Determine the (x, y) coordinate at the center of the cell enclosing the given text.  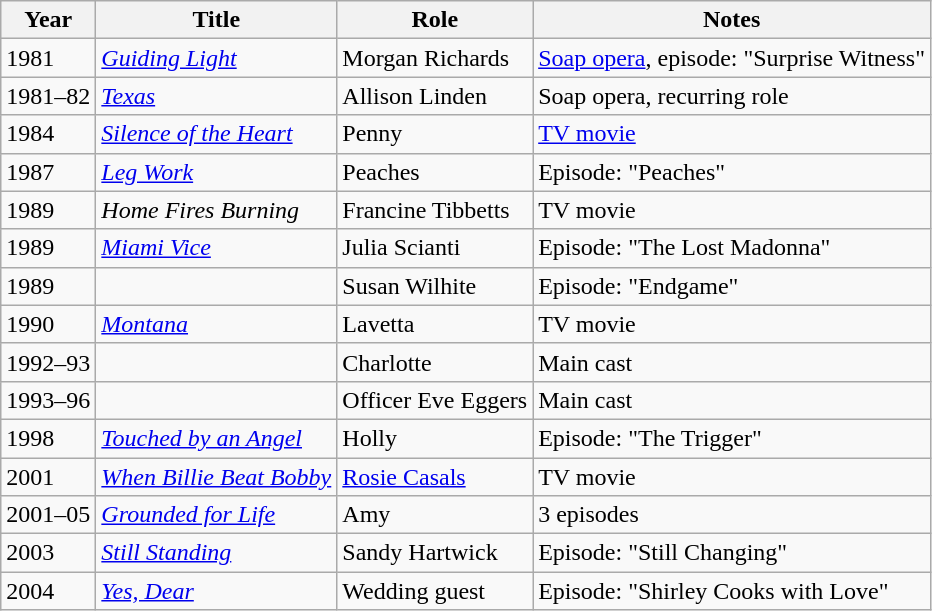
Episode: "The Trigger" (732, 438)
Holly (435, 438)
Allison Linden (435, 96)
Rosie Casals (435, 477)
Wedding guest (435, 591)
Still Standing (216, 553)
Episode: "Endgame" (732, 286)
Penny (435, 134)
Role (435, 20)
Peaches (435, 172)
2001–05 (48, 515)
1987 (48, 172)
2001 (48, 477)
Montana (216, 324)
2004 (48, 591)
Lavetta (435, 324)
Touched by an Angel (216, 438)
Charlotte (435, 362)
1990 (48, 324)
Soap opera, episode: "Surprise Witness" (732, 58)
Susan Wilhite (435, 286)
Morgan Richards (435, 58)
1981 (48, 58)
Yes, Dear (216, 591)
2003 (48, 553)
1998 (48, 438)
Texas (216, 96)
Episode: "Peaches" (732, 172)
Title (216, 20)
Miami Vice (216, 248)
Francine Tibbetts (435, 210)
When Billie Beat Bobby (216, 477)
Leg Work (216, 172)
Officer Eve Eggers (435, 400)
Guiding Light (216, 58)
Episode: "The Lost Madonna" (732, 248)
Episode: "Shirley Cooks with Love" (732, 591)
1981–82 (48, 96)
1992–93 (48, 362)
Grounded for Life (216, 515)
1993–96 (48, 400)
Silence of the Heart (216, 134)
Notes (732, 20)
Julia Scianti (435, 248)
Soap opera, recurring role (732, 96)
Episode: "Still Changing" (732, 553)
Home Fires Burning (216, 210)
3 episodes (732, 515)
Year (48, 20)
Sandy Hartwick (435, 553)
Amy (435, 515)
1984 (48, 134)
